Capture the cell that displays the provided text and extract its (x, y) central coordinate. 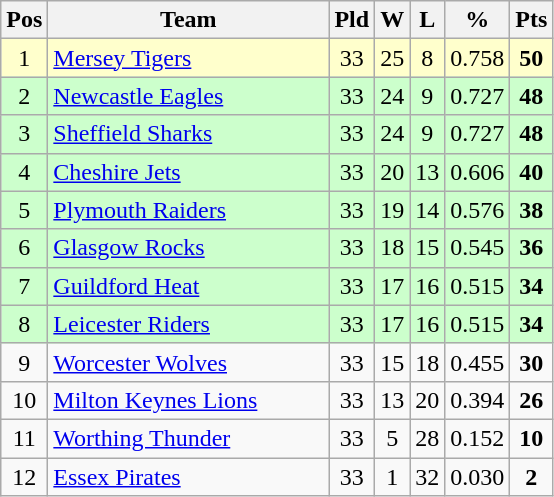
0.606 (478, 172)
0.030 (478, 477)
0.758 (478, 58)
0.576 (478, 210)
Milton Keynes Lions (188, 400)
36 (532, 248)
Leicester Riders (188, 324)
Pld (352, 20)
11 (24, 438)
W (392, 20)
40 (532, 172)
28 (428, 438)
Sheffield Sharks (188, 134)
26 (532, 400)
Newcastle Eagles (188, 96)
32 (428, 477)
12 (24, 477)
14 (428, 210)
38 (532, 210)
% (478, 20)
0.152 (478, 438)
30 (532, 362)
Team (188, 20)
L (428, 20)
0.394 (478, 400)
25 (392, 58)
19 (392, 210)
4 (24, 172)
Glasgow Rocks (188, 248)
6 (24, 248)
Worthing Thunder (188, 438)
Mersey Tigers (188, 58)
Guildford Heat (188, 286)
Pos (24, 20)
Plymouth Raiders (188, 210)
Essex Pirates (188, 477)
50 (532, 58)
3 (24, 134)
0.455 (478, 362)
Cheshire Jets (188, 172)
7 (24, 286)
0.545 (478, 248)
Pts (532, 20)
Worcester Wolves (188, 362)
